Locate the cell with the specified text and output its [X, Y] center coordinate. 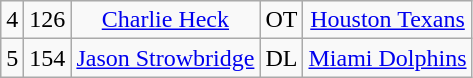
DL [282, 58]
Charlie Heck [166, 20]
154 [48, 58]
4 [12, 20]
Jason Strowbridge [166, 58]
126 [48, 20]
OT [282, 20]
Miami Dolphins [388, 58]
Houston Texans [388, 20]
5 [12, 58]
